Detect which cell encompasses the target text, then output its (x, y) center coordinate. 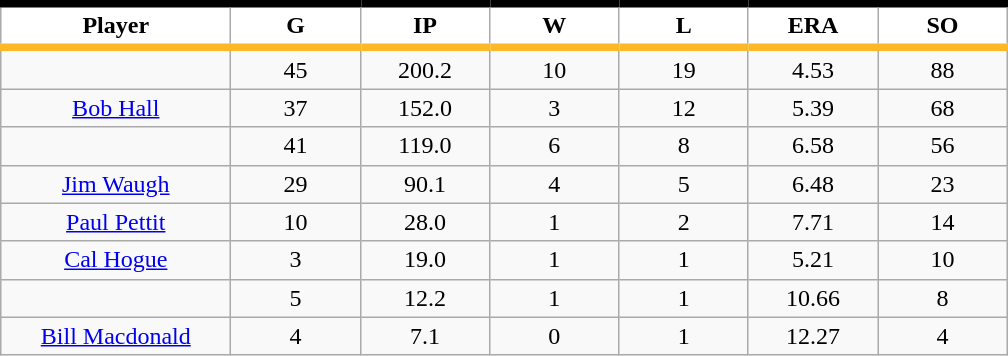
IP (424, 26)
6 (554, 146)
10.66 (812, 298)
Jim Waugh (116, 184)
23 (942, 184)
88 (942, 68)
68 (942, 108)
29 (296, 184)
41 (296, 146)
Bill Macdonald (116, 336)
Paul Pettit (116, 222)
45 (296, 68)
Cal Hogue (116, 260)
5.21 (812, 260)
W (554, 26)
7.1 (424, 336)
200.2 (424, 68)
152.0 (424, 108)
2 (684, 222)
4.53 (812, 68)
L (684, 26)
Player (116, 26)
37 (296, 108)
19.0 (424, 260)
6.48 (812, 184)
90.1 (424, 184)
12 (684, 108)
7.71 (812, 222)
14 (942, 222)
SO (942, 26)
G (296, 26)
12.27 (812, 336)
12.2 (424, 298)
28.0 (424, 222)
ERA (812, 26)
5.39 (812, 108)
56 (942, 146)
119.0 (424, 146)
Bob Hall (116, 108)
0 (554, 336)
6.58 (812, 146)
19 (684, 68)
